Return [x, y] of the center of cell containing provided text 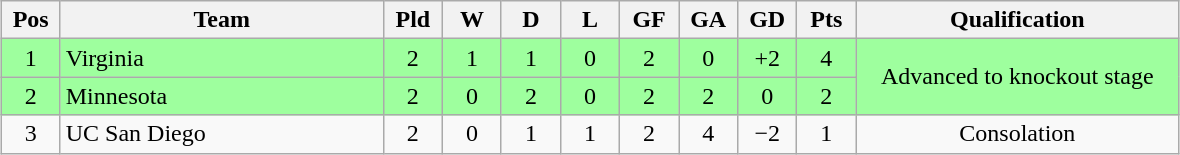
GA [708, 20]
GD [768, 20]
Qualification [1018, 20]
−2 [768, 134]
Virginia [222, 58]
W [472, 20]
Minnesota [222, 96]
GF [650, 20]
+2 [768, 58]
Advanced to knockout stage [1018, 77]
D [530, 20]
Team [222, 20]
L [590, 20]
Pos [30, 20]
3 [30, 134]
Pld [412, 20]
Consolation [1018, 134]
Pts [826, 20]
UC San Diego [222, 134]
